Pinpoint the cell where the given text exists, returning its (x, y) midpoint coordinate. 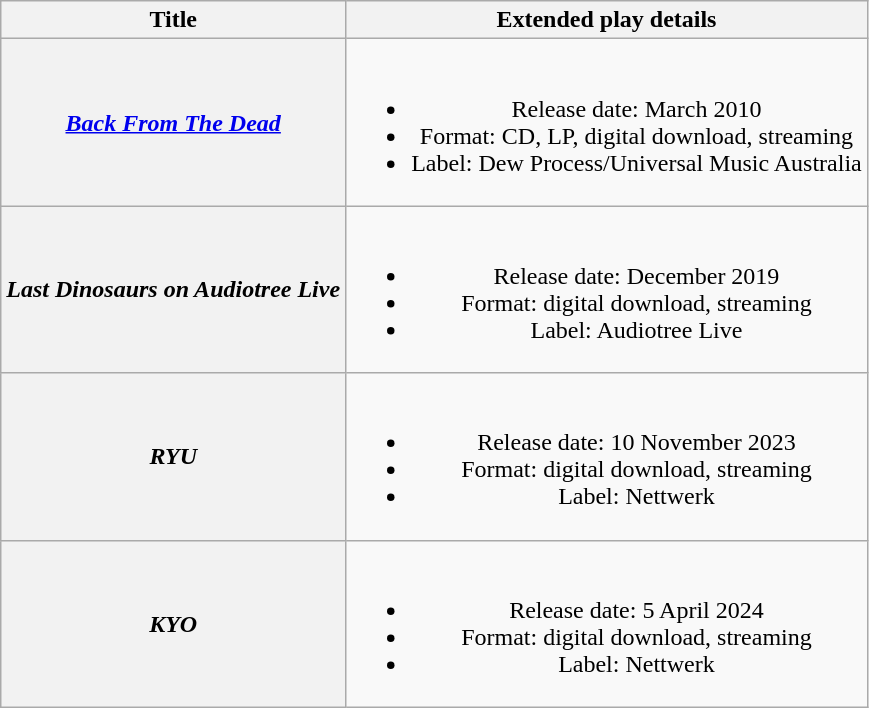
Release date: December 2019Format: digital download, streamingLabel: Audiotree Live (607, 290)
Back From The Dead (174, 122)
RYU (174, 456)
Release date: 10 November 2023Format: digital download, streamingLabel: Nettwerk (607, 456)
Last Dinosaurs on Audiotree Live (174, 290)
KYO (174, 624)
Release date: 5 April 2024Format: digital download, streamingLabel: Nettwerk (607, 624)
Release date: March 2010Format: CD, LP, digital download, streamingLabel: Dew Process/Universal Music Australia (607, 122)
Extended play details (607, 20)
Title (174, 20)
